Pinpoint the cell where the given text exists, returning its [x, y] midpoint coordinate. 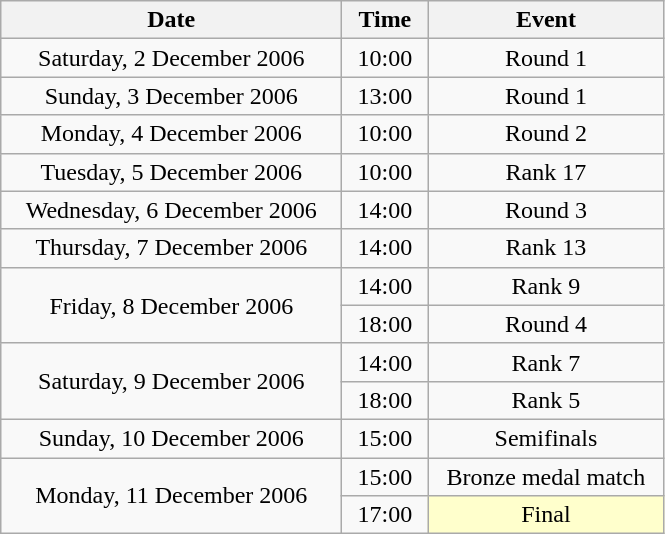
Rank 7 [546, 362]
Sunday, 10 December 2006 [172, 438]
Bronze medal match [546, 477]
Rank 5 [546, 400]
Final [546, 515]
Rank 17 [546, 172]
13:00 [385, 96]
Date [172, 20]
Sunday, 3 December 2006 [172, 96]
Thursday, 7 December 2006 [172, 248]
Rank 9 [546, 286]
Round 4 [546, 324]
17:00 [385, 515]
Tuesday, 5 December 2006 [172, 172]
Round 2 [546, 134]
Friday, 8 December 2006 [172, 305]
Rank 13 [546, 248]
Saturday, 2 December 2006 [172, 58]
Round 3 [546, 210]
Wednesday, 6 December 2006 [172, 210]
Event [546, 20]
Monday, 4 December 2006 [172, 134]
Time [385, 20]
Monday, 11 December 2006 [172, 496]
Semifinals [546, 438]
Saturday, 9 December 2006 [172, 381]
